Locate the cell with the specified text and output its (X, Y) center coordinate. 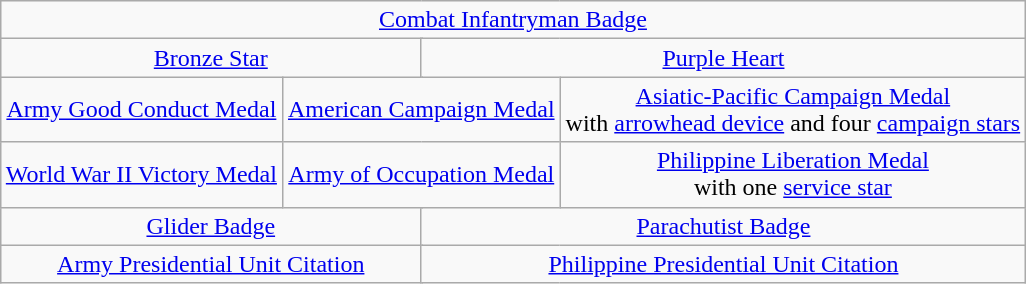
Army Presidential Unit Citation (210, 264)
Army of Occupation Medal (421, 174)
Bronze Star (210, 58)
Philippine Presidential Unit Citation (723, 264)
Combat Infantryman Badge (512, 20)
Asiatic-Pacific Campaign Medal with arrowhead device and four campaign stars (793, 110)
World War II Victory Medal (141, 174)
Philippine Liberation Medal with one service star (793, 174)
Parachutist Badge (723, 226)
American Campaign Medal (421, 110)
Glider Badge (210, 226)
Purple Heart (723, 58)
Army Good Conduct Medal (141, 110)
